Output the (x, y) coordinate of the center of the cell containing the given text.  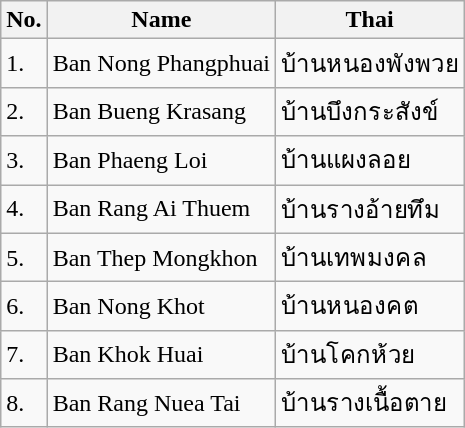
4. (24, 208)
บ้านบึงกระสังข์ (370, 112)
5. (24, 258)
7. (24, 354)
Ban Bueng Krasang (161, 112)
Ban Khok Huai (161, 354)
Ban Nong Phangphuai (161, 64)
2. (24, 112)
บ้านแผงลอย (370, 160)
บ้านรางเนื้อตาย (370, 404)
บ้านหนองคต (370, 306)
Ban Rang Nuea Tai (161, 404)
บ้านรางอ้ายทึม (370, 208)
3. (24, 160)
No. (24, 20)
Ban Rang Ai Thuem (161, 208)
6. (24, 306)
Ban Thep Mongkhon (161, 258)
บ้านโคกห้วย (370, 354)
Thai (370, 20)
1. (24, 64)
บ้านหนองพังพวย (370, 64)
บ้านเทพมงคล (370, 258)
8. (24, 404)
Name (161, 20)
Ban Phaeng Loi (161, 160)
Ban Nong Khot (161, 306)
